Return the (x, y) coordinate for the center point of the cell that contains the specified text.  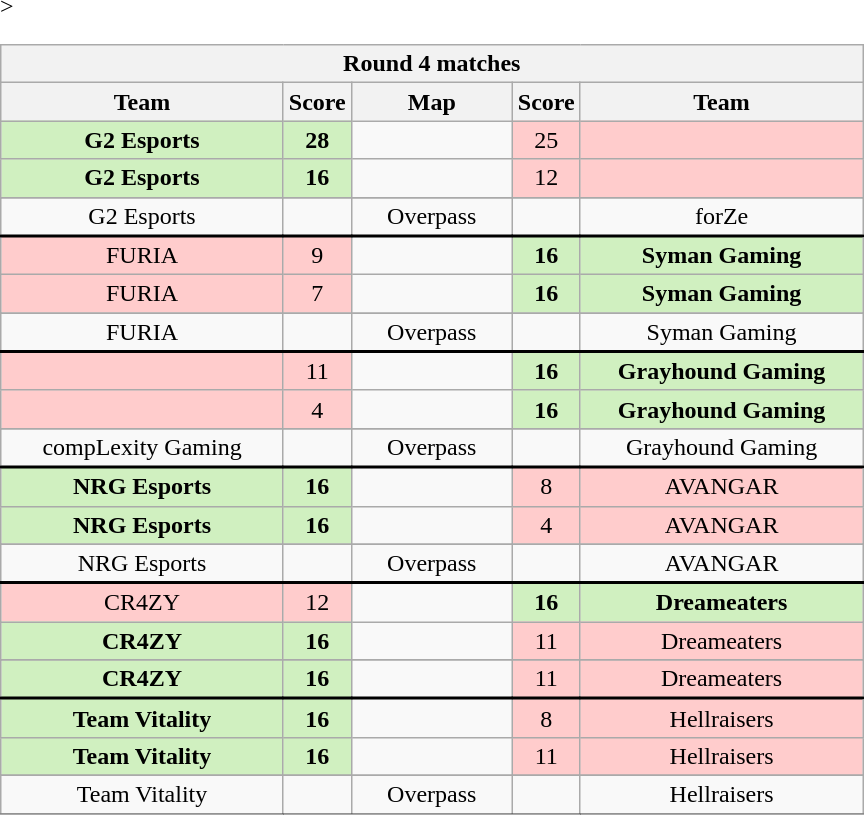
Round 4 matches (432, 64)
25 (546, 140)
compLexity Gaming (142, 448)
forZe (722, 216)
Map (432, 102)
28 (317, 140)
9 (317, 256)
7 (317, 294)
